For the text-containing cell, return its midpoint in [X, Y] coordinate format. 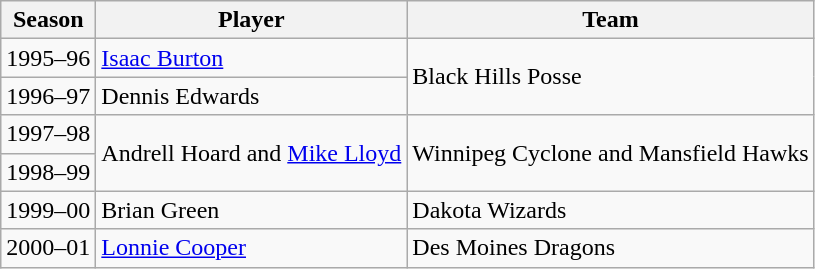
2000–01 [48, 248]
Des Moines Dragons [610, 248]
Brian Green [252, 210]
Black Hills Posse [610, 77]
Team [610, 20]
1997–98 [48, 134]
Lonnie Cooper [252, 248]
Player [252, 20]
Dakota Wizards [610, 210]
1996–97 [48, 96]
Winnipeg Cyclone and Mansfield Hawks [610, 153]
Andrell Hoard and Mike Lloyd [252, 153]
1999–00 [48, 210]
1998–99 [48, 172]
Dennis Edwards [252, 96]
1995–96 [48, 58]
Season [48, 20]
Isaac Burton [252, 58]
